Capture the cell that displays the provided text and extract its [X, Y] central coordinate. 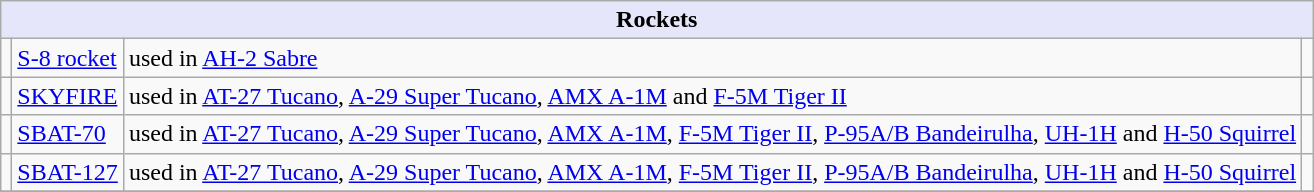
SBAT-127 [68, 172]
used in AH-2 Sabre [712, 58]
SKYFIRE [68, 96]
SBAT-70 [68, 134]
used in AT-27 Tucano, A-29 Super Tucano, AMX A-1M and F-5M Tiger II [712, 96]
S-8 rocket [68, 58]
Rockets [657, 20]
